Scan for the cell matching the given text and deliver its [x, y] coordinate at center. 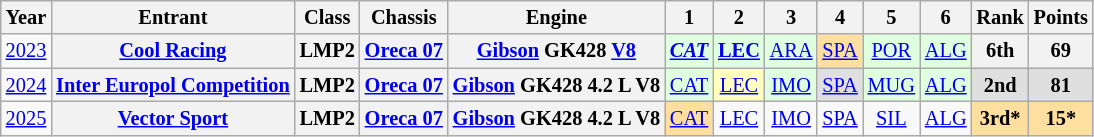
Vector Sport [172, 118]
SIL [892, 118]
6th [1000, 51]
81 [1061, 85]
2024 [26, 85]
POR [892, 51]
Rank [1000, 17]
Points [1061, 17]
5 [892, 17]
6 [946, 17]
15* [1061, 118]
Inter Europol Competition [172, 85]
ARA [792, 51]
Year [26, 17]
Entrant [172, 17]
Engine [556, 17]
2 [739, 17]
MUG [892, 85]
3 [792, 17]
3rd* [1000, 118]
Gibson GK428 V8 [556, 51]
2nd [1000, 85]
2023 [26, 51]
Class [328, 17]
2025 [26, 118]
1 [689, 17]
69 [1061, 51]
4 [840, 17]
Cool Racing [172, 51]
Chassis [404, 17]
